Identify which cell holds the provided text, then report its (x, y) central coordinate. 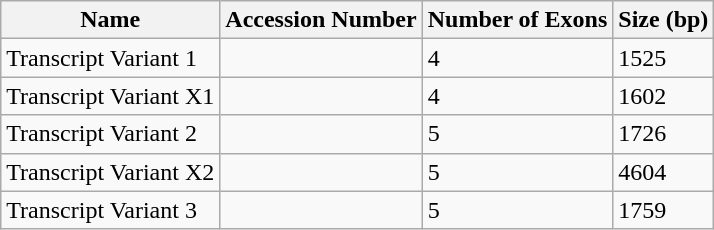
1525 (664, 58)
Transcript Variant X2 (110, 172)
Transcript Variant X1 (110, 96)
Accession Number (321, 20)
Name (110, 20)
Transcript Variant 1 (110, 58)
Number of Exons (518, 20)
1602 (664, 96)
1726 (664, 134)
Transcript Variant 3 (110, 210)
1759 (664, 210)
4604 (664, 172)
Size (bp) (664, 20)
Transcript Variant 2 (110, 134)
